Return [X, Y] of the center of cell containing provided text 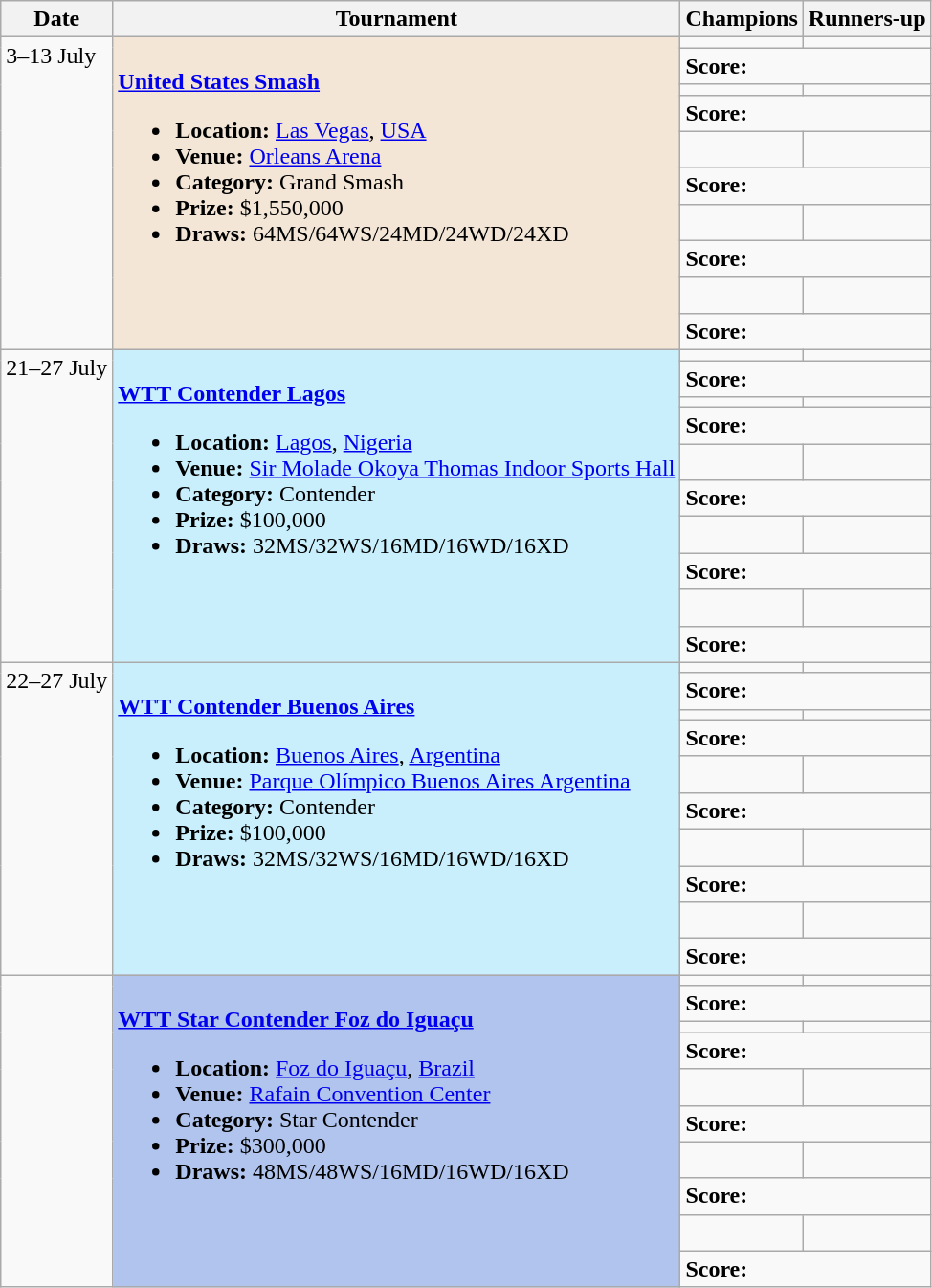
Tournament [396, 19]
United States SmashLocation: Las Vegas, USAVenue: Orleans ArenaCategory: Grand SmashPrize: $1,550,000Draws: 64MS/64WS/24MD/24WD/24XD [396, 193]
3–13 July [57, 193]
22–27 July [57, 819]
Date [57, 19]
21–27 July [57, 505]
Runners-up [867, 19]
Champions [742, 19]
